Pinpoint the cell where the given text exists, returning its (x, y) midpoint coordinate. 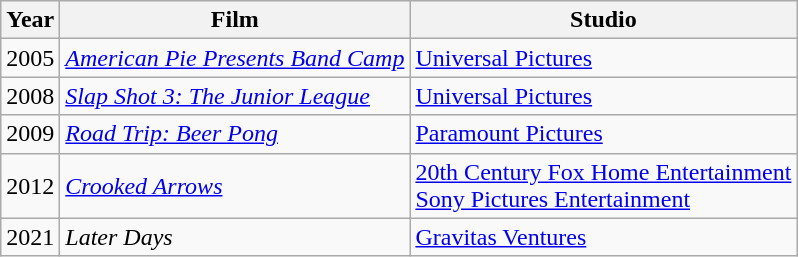
2009 (30, 134)
Slap Shot 3: The Junior League (235, 96)
2005 (30, 58)
Crooked Arrows (235, 186)
Paramount Pictures (604, 134)
American Pie Presents Band Camp (235, 58)
Later Days (235, 237)
Studio (604, 20)
Year (30, 20)
Road Trip: Beer Pong (235, 134)
2021 (30, 237)
2008 (30, 96)
20th Century Fox Home Entertainment Sony Pictures Entertainment (604, 186)
2012 (30, 186)
Film (235, 20)
Gravitas Ventures (604, 237)
